Return [X, Y] of the center of cell containing provided text 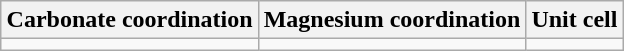
Magnesium coordination [392, 20]
Unit cell [574, 20]
Carbonate coordination [130, 20]
